Extract the [X, Y] coordinate from the center of the cell holding the provided text.  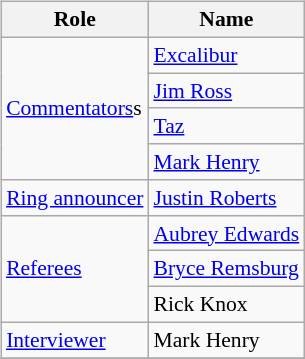
Rick Knox [226, 305]
Excalibur [226, 55]
Justin Roberts [226, 198]
Jim Ross [226, 91]
Interviewer [74, 340]
Bryce Remsburg [226, 269]
Aubrey Edwards [226, 233]
Role [74, 20]
Referees [74, 268]
Ring announcer [74, 198]
Taz [226, 126]
Commentatorss [74, 108]
Name [226, 20]
